Return the (x, y) coordinate for the center point of the cell that contains the specified text.  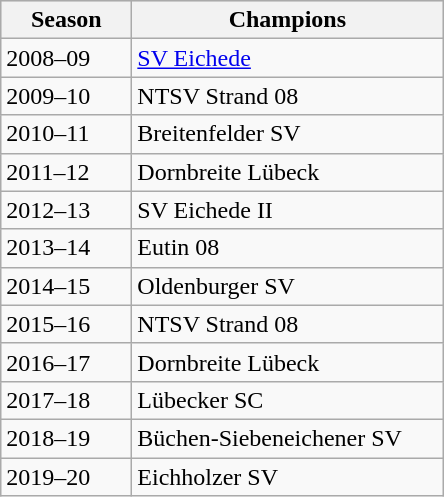
2008–09 (66, 58)
2014–15 (66, 286)
Breitenfelder SV (288, 134)
2012–13 (66, 210)
Season (66, 20)
2013–14 (66, 248)
Eutin 08 (288, 248)
SV Eichede (288, 58)
2016–17 (66, 362)
2015–16 (66, 324)
2010–11 (66, 134)
Lübecker SC (288, 400)
2009–10 (66, 96)
SV Eichede II (288, 210)
Oldenburger SV (288, 286)
2017–18 (66, 400)
2018–19 (66, 438)
2019–20 (66, 477)
Champions (288, 20)
2011–12 (66, 172)
Eichholzer SV (288, 477)
Büchen-Siebeneichener SV (288, 438)
